Search for the cell housing the specified text and yield its [x, y] center coordinate. 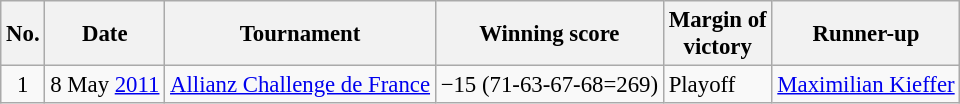
8 May 2011 [105, 85]
Maximilian Kieffer [866, 85]
Allianz Challenge de France [300, 85]
Date [105, 34]
No. [23, 34]
1 [23, 85]
−15 (71-63-67-68=269) [549, 85]
Winning score [549, 34]
Margin ofvictory [718, 34]
Playoff [718, 85]
Tournament [300, 34]
Runner-up [866, 34]
